Determine the [X, Y] coordinate at the center of the cell enclosing the given text.  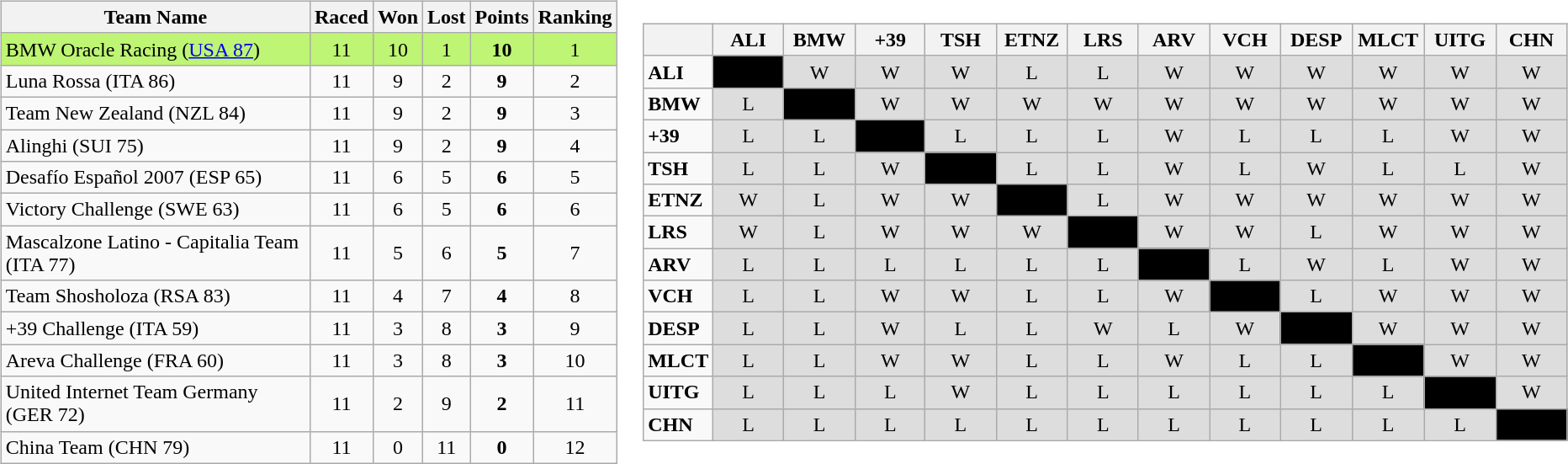
+39 Challenge (ITA 59) [155, 328]
Alinghi (SUI 75) [155, 146]
Team Name [155, 17]
China Team (CHN 79) [155, 447]
Raced [342, 17]
BMW Oracle Racing (USA 87) [155, 49]
Ranking [575, 17]
Victory Challenge (SWE 63) [155, 210]
Areva Challenge (FRA 60) [155, 360]
Won [397, 17]
United Internet Team Germany (GER 72) [155, 404]
Desafío Español 2007 (ESP 65) [155, 178]
Lost [447, 17]
Team Shosholoza (RSA 83) [155, 296]
Points [501, 17]
Luna Rossa (ITA 86) [155, 81]
Mascalzone Latino - Capitalia Team (ITA 77) [155, 253]
12 [575, 447]
Team New Zealand (NZL 84) [155, 113]
